Detect which cell encompasses the target text, then output its (x, y) center coordinate. 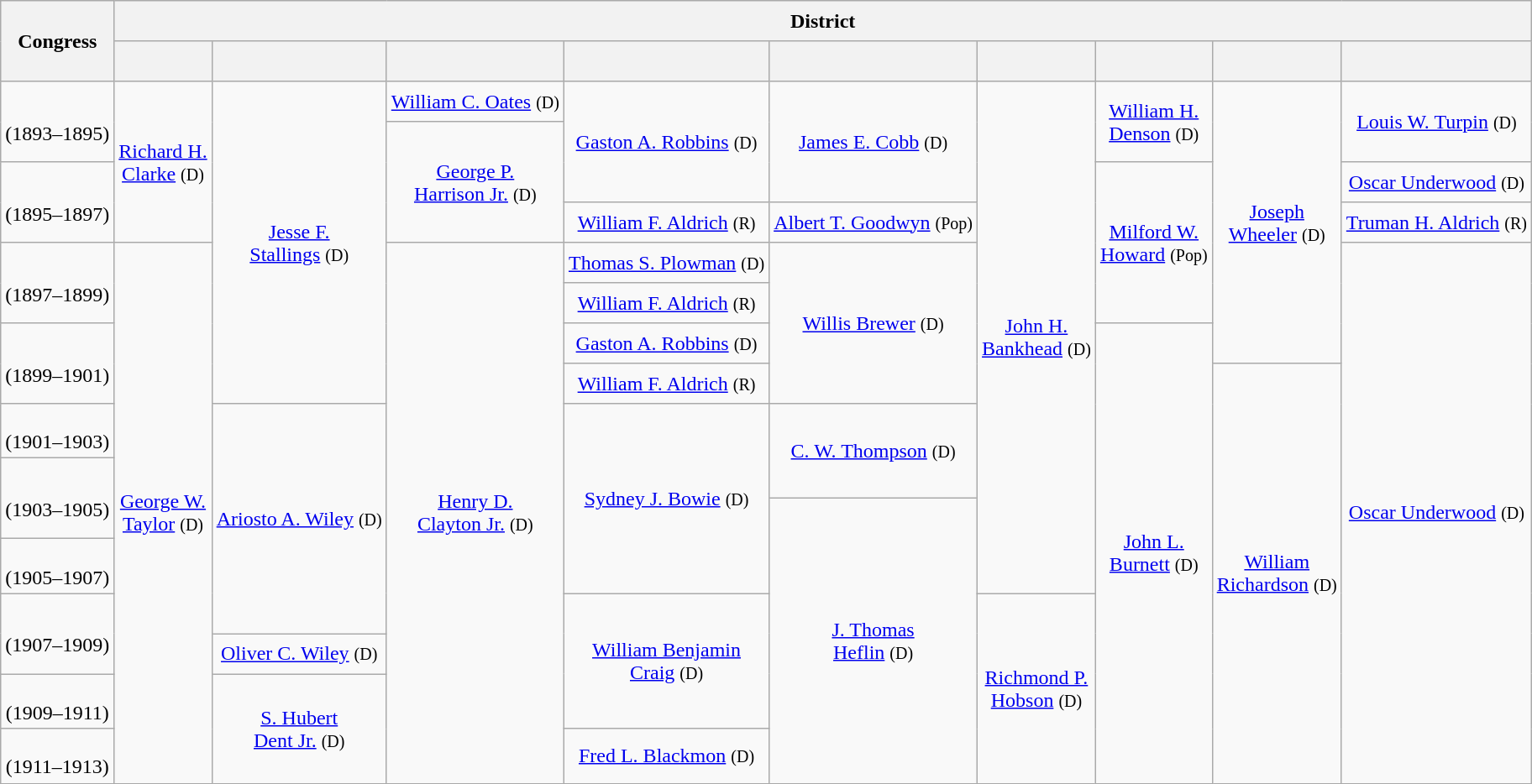
JosephWheeler (D) (1277, 222)
George P.Harrison Jr. (D) (475, 182)
Willis Brewer (D) (874, 323)
Henry D. Clayton Jr. (D) (475, 513)
Richard H.Clarke (D) (163, 162)
District (823, 21)
Milford W.Howard (Pop) (1154, 243)
Jesse F.Stallings (D) (299, 243)
(1905–1907) (57, 566)
(1897–1899) (57, 283)
C. W. Thompson (D) (874, 452)
Truman H. Aldrich (R) (1436, 222)
John L.Burnett (D) (1154, 553)
(1901–1903) (57, 431)
(1903–1905) (57, 499)
(1893–1895) (57, 122)
S. HubertDent Jr. (D) (299, 729)
William BenjaminCraig (D) (666, 661)
(1895–1897) (57, 202)
(1911–1913) (57, 755)
John H.Bankhead (D) (1036, 337)
Louis W. Turpin (D) (1436, 122)
J. ThomasHeflin (D) (874, 641)
(1899–1901) (57, 363)
Thomas S. Plowman (D) (666, 263)
Sydney J. Bowie (D) (666, 499)
(1907–1909) (57, 634)
(1909–1911) (57, 702)
Albert T. Goodwyn (Pop) (874, 222)
Fred L. Blackmon (D) (666, 755)
Richmond P.Hobson (D) (1036, 688)
WilliamRichardson (D) (1277, 573)
Congress (57, 41)
William C. Oates (D) (475, 102)
Ariosto A. Wiley (D) (299, 519)
George W.Taylor (D) (163, 513)
Oliver C. Wiley (D) (299, 654)
William H.Denson (D) (1154, 122)
James E. Cobb (D) (874, 142)
